Return the [X, Y] coordinate for the center point of the cell that contains the specified text.  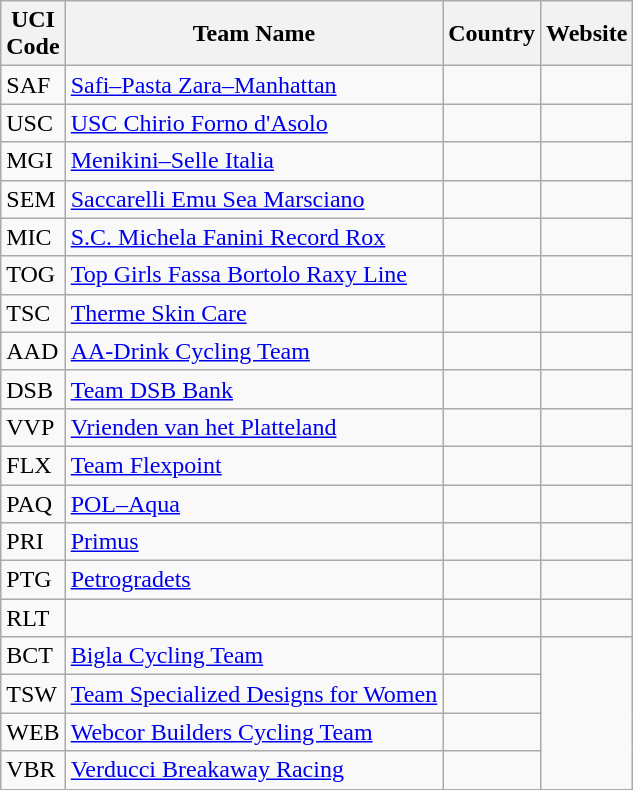
Team Name [254, 34]
MGI [33, 161]
Top Girls Fassa Bortolo Raxy Line [254, 275]
MIC [33, 237]
S.C. Michela Fanini Record Rox [254, 237]
Primus [254, 542]
Bigla Cycling Team [254, 656]
RLT [33, 618]
Verducci Breakaway Racing [254, 770]
VVP [33, 427]
DSB [33, 389]
PAQ [33, 503]
Petrogradets [254, 580]
Therme Skin Care [254, 313]
Country [492, 34]
Menikini–Selle Italia [254, 161]
Saccarelli Emu Sea Marsciano [254, 199]
Team DSB Bank [254, 389]
Webcor Builders Cycling Team [254, 732]
PTG [33, 580]
FLX [33, 465]
TSC [33, 313]
POL–Aqua [254, 503]
Vrienden van het Platteland [254, 427]
Website [586, 34]
USC [33, 123]
PRI [33, 542]
TSW [33, 694]
SAF [33, 85]
AA-Drink Cycling Team [254, 351]
UCICode [33, 34]
AAD [33, 351]
Safi–Pasta Zara–Manhattan [254, 85]
Team Flexpoint [254, 465]
USC Chirio Forno d'Asolo [254, 123]
SEM [33, 199]
TOG [33, 275]
VBR [33, 770]
BCT [33, 656]
Team Specialized Designs for Women [254, 694]
WEB [33, 732]
